Find where the given text appears and provide that cell's center as [x, y] coordinate. 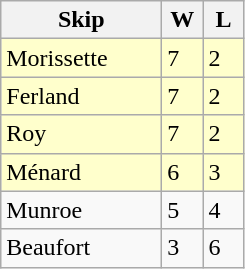
Munroe [82, 210]
L [224, 20]
4 [224, 210]
Morissette [82, 58]
W [182, 20]
Roy [82, 134]
Skip [82, 20]
5 [182, 210]
Ferland [82, 96]
Ménard [82, 172]
Beaufort [82, 248]
